Detect which cell encompasses the target text, then output its (X, Y) center coordinate. 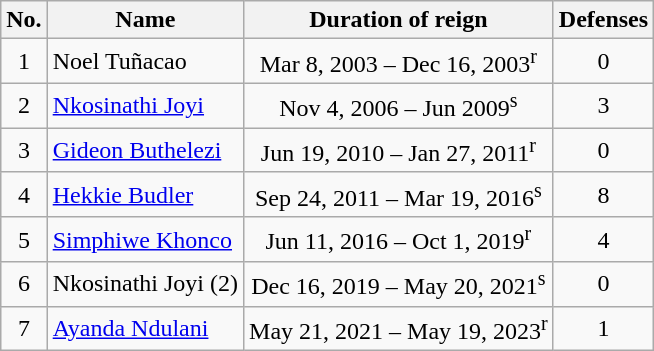
Duration of reign (399, 20)
Noel Tuñacao (145, 62)
Simphiwe Khonco (145, 240)
Dec 16, 2019 – May 20, 2021s (399, 284)
Ayanda Ndulani (145, 328)
Mar 8, 2003 – Dec 16, 2003r (399, 62)
Jun 11, 2016 – Oct 1, 2019r (399, 240)
Name (145, 20)
Nkosinathi Joyi (2) (145, 284)
7 (24, 328)
8 (603, 194)
2 (24, 106)
Hekkie Budler (145, 194)
Jun 19, 2010 – Jan 27, 2011r (399, 150)
May 21, 2021 – May 19, 2023r (399, 328)
Nov 4, 2006 – Jun 2009s (399, 106)
Sep 24, 2011 – Mar 19, 2016s (399, 194)
6 (24, 284)
Defenses (603, 20)
Gideon Buthelezi (145, 150)
5 (24, 240)
Nkosinathi Joyi (145, 106)
No. (24, 20)
